Provide the (x, y) coordinate of the cell's center where the given text is located.  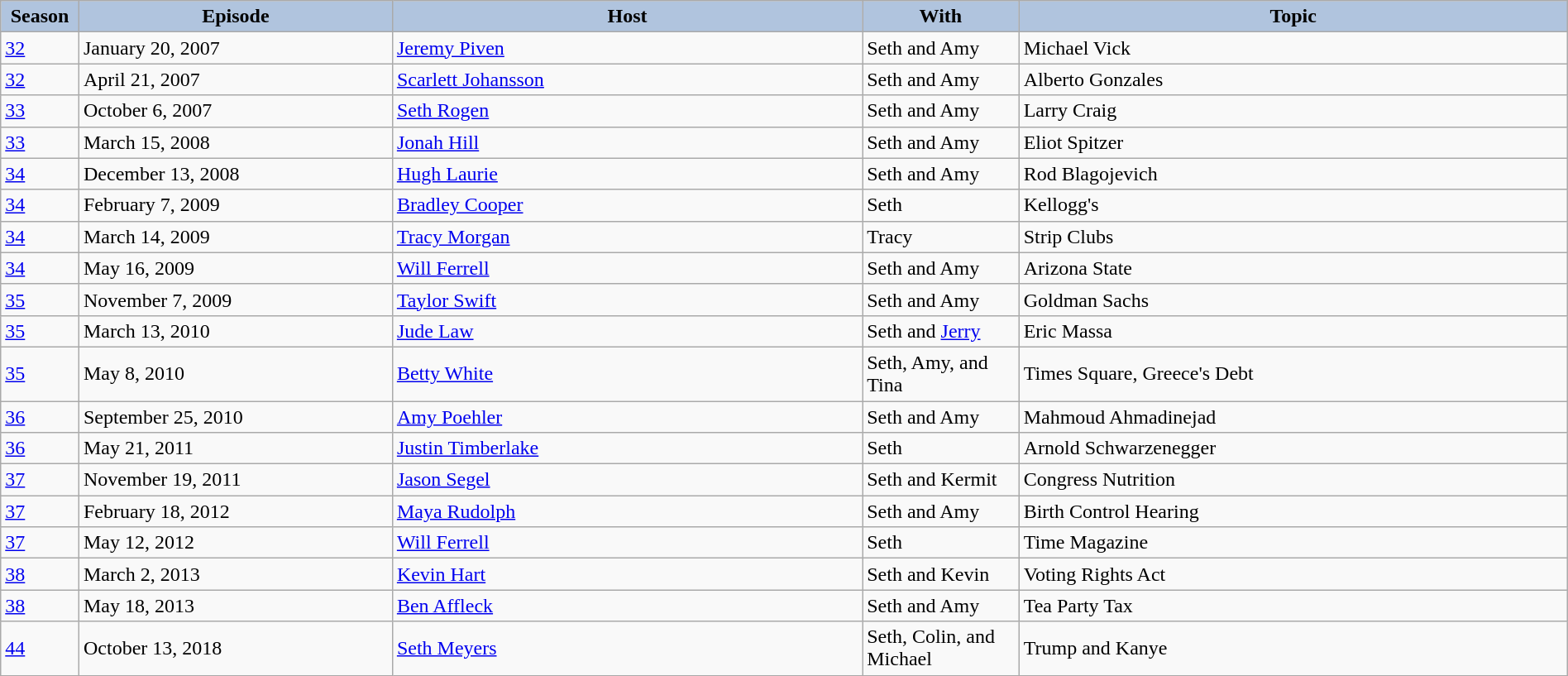
November 7, 2009 (235, 300)
December 13, 2008 (235, 174)
Kellogg's (1293, 205)
Scarlett Johansson (627, 79)
Kevin Hart (627, 574)
Mahmoud Ahmadinejad (1293, 416)
Jason Segel (627, 480)
May 18, 2013 (235, 606)
Strip Clubs (1293, 237)
Congress Nutrition (1293, 480)
Michael Vick (1293, 48)
Betty White (627, 374)
With (941, 17)
Alberto Gonzales (1293, 79)
May 12, 2012 (235, 543)
Eliot Spitzer (1293, 142)
Host (627, 17)
Arnold Schwarzenegger (1293, 448)
Larry Craig (1293, 111)
February 7, 2009 (235, 205)
Ben Affleck (627, 606)
May 8, 2010 (235, 374)
February 18, 2012 (235, 511)
Arizona State (1293, 268)
Season (40, 17)
March 14, 2009 (235, 237)
Times Square, Greece's Debt (1293, 374)
March 15, 2008 (235, 142)
Bradley Cooper (627, 205)
Seth and Kermit (941, 480)
Episode (235, 17)
Jeremy Piven (627, 48)
Seth Meyers (627, 649)
Taylor Swift (627, 300)
Seth and Jerry (941, 331)
Seth and Kevin (941, 574)
Hugh Laurie (627, 174)
Seth, Amy, and Tina (941, 374)
Seth, Colin, and Michael (941, 649)
Birth Control Hearing (1293, 511)
Voting Rights Act (1293, 574)
Tracy (941, 237)
March 13, 2010 (235, 331)
October 13, 2018 (235, 649)
April 21, 2007 (235, 79)
Tracy Morgan (627, 237)
March 2, 2013 (235, 574)
May 16, 2009 (235, 268)
January 20, 2007 (235, 48)
Goldman Sachs (1293, 300)
May 21, 2011 (235, 448)
Eric Massa (1293, 331)
Trump and Kanye (1293, 649)
Justin Timberlake (627, 448)
Tea Party Tax (1293, 606)
44 (40, 649)
Amy Poehler (627, 416)
Topic (1293, 17)
October 6, 2007 (235, 111)
Seth Rogen (627, 111)
Jude Law (627, 331)
Maya Rudolph (627, 511)
November 19, 2011 (235, 480)
Jonah Hill (627, 142)
Time Magazine (1293, 543)
Rod Blagojevich (1293, 174)
September 25, 2010 (235, 416)
